Extract the (X, Y) coordinate from the center of the cell holding the provided text.  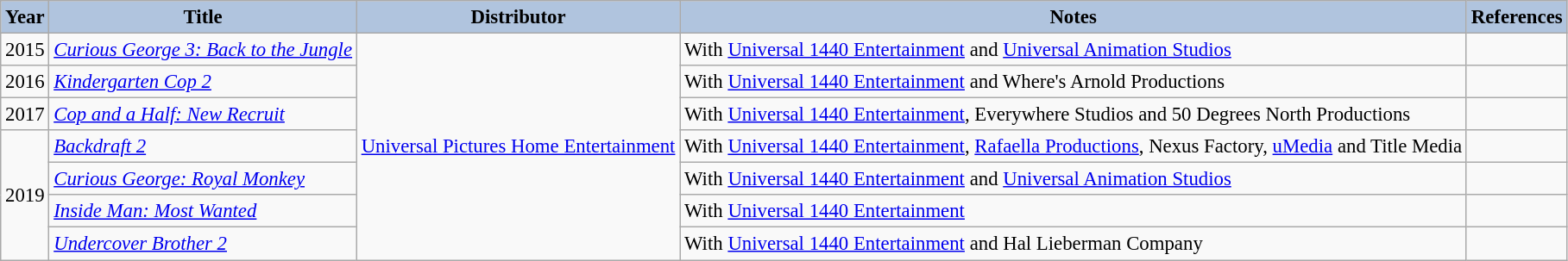
Distributor (518, 17)
2015 (25, 50)
2017 (25, 115)
With Universal 1440 Entertainment and Hal Lieberman Company (1074, 244)
Year (25, 17)
Undercover Brother 2 (203, 244)
Backdraft 2 (203, 146)
Title (203, 17)
2016 (25, 82)
Kindergarten Cop 2 (203, 82)
With Universal 1440 Entertainment, Everywhere Studios and 50 Degrees North Productions (1074, 115)
With Universal 1440 Entertainment, Rafaella Productions, Nexus Factory, uMedia and Title Media (1074, 146)
References (1516, 17)
Notes (1074, 17)
With Universal 1440 Entertainment and Where's Arnold Productions (1074, 82)
Curious George: Royal Monkey (203, 179)
Inside Man: Most Wanted (203, 211)
2019 (25, 195)
With Universal 1440 Entertainment (1074, 211)
Curious George 3: Back to the Jungle (203, 50)
Universal Pictures Home Entertainment (518, 146)
Cop and a Half: New Recruit (203, 115)
